Determine the (x, y) coordinate at the center of the cell enclosing the given text.  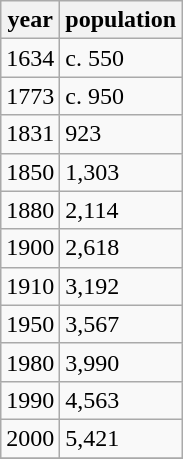
1950 (30, 324)
5,421 (121, 438)
2000 (30, 438)
population (121, 20)
3,990 (121, 362)
c. 550 (121, 58)
3,567 (121, 324)
923 (121, 134)
1910 (30, 286)
2,618 (121, 248)
year (30, 20)
1990 (30, 400)
4,563 (121, 400)
2,114 (121, 210)
1850 (30, 172)
1831 (30, 134)
1773 (30, 96)
1,303 (121, 172)
1980 (30, 362)
c. 950 (121, 96)
1880 (30, 210)
3,192 (121, 286)
1900 (30, 248)
1634 (30, 58)
